Determine the (X, Y) coordinate at the center of the cell enclosing the given text.  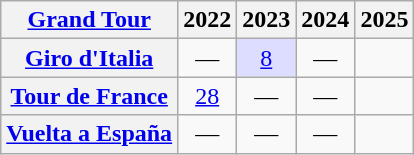
Tour de France (90, 96)
2025 (384, 20)
Giro d'Italia (90, 58)
2024 (326, 20)
Grand Tour (90, 20)
2023 (266, 20)
28 (208, 96)
2022 (208, 20)
Vuelta a España (90, 134)
8 (266, 58)
